For the text-containing cell, return its midpoint in (X, Y) coordinate format. 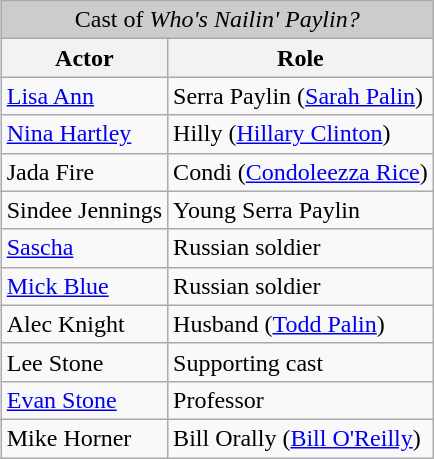
Sindee Jennings (84, 210)
Evan Stone (84, 400)
Supporting cast (301, 362)
Condi (Condoleezza Rice) (301, 172)
Serra Paylin (Sarah Palin) (301, 96)
Actor (84, 58)
Jada Fire (84, 172)
Mike Horner (84, 438)
Lee Stone (84, 362)
Sascha (84, 248)
Hilly (Hillary Clinton) (301, 134)
Nina Hartley (84, 134)
Bill Orally (Bill O'Reilly) (301, 438)
Young Serra Paylin (301, 210)
Role (301, 58)
Husband (Todd Palin) (301, 324)
Professor (301, 400)
Mick Blue (84, 286)
Lisa Ann (84, 96)
Cast of Who's Nailin' Paylin? (217, 20)
Alec Knight (84, 324)
